Search for the cell housing the specified text and yield its [x, y] center coordinate. 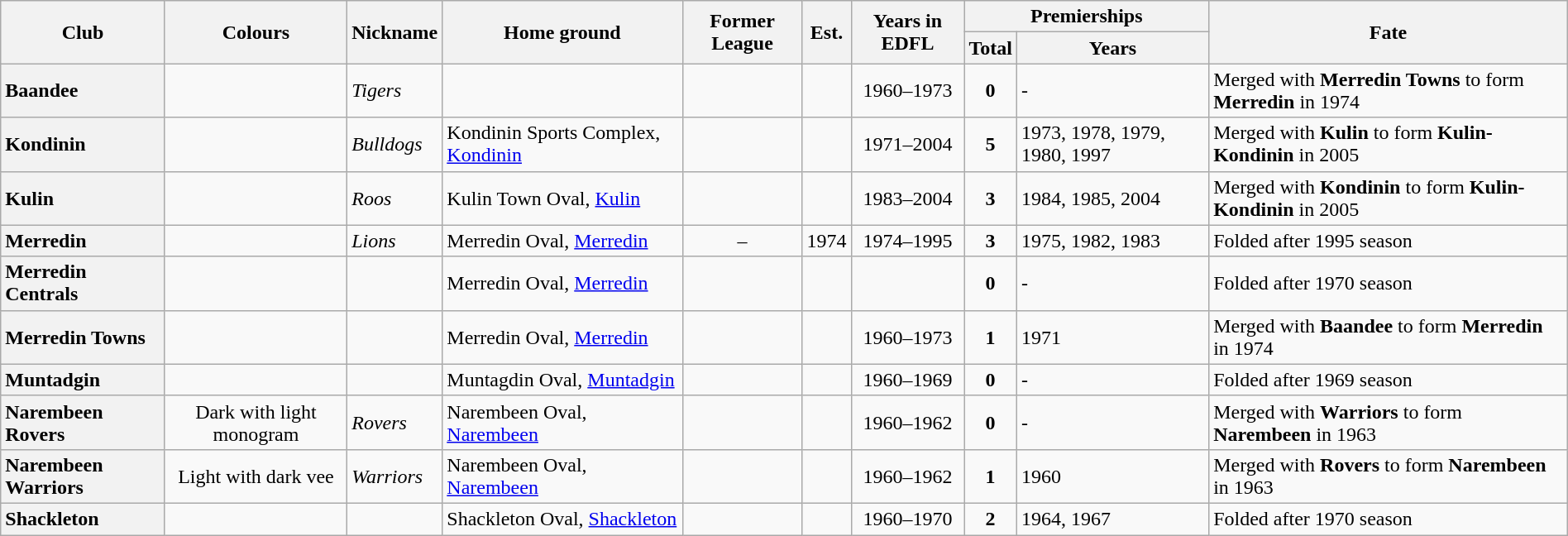
Bulldogs [395, 144]
Muntadgin [83, 380]
– [743, 241]
Merredin [83, 241]
Shackleton [83, 519]
1960–1969 [908, 380]
Merged with Rovers to form Narembeen in 1963 [1389, 476]
1960 [1112, 476]
1984, 1985, 2004 [1112, 199]
Merged with Warriors to form Narembeen in 1963 [1389, 422]
Kondinin Sports Complex, Kondinin [562, 144]
Total [991, 48]
Warriors [395, 476]
Premierships [1087, 17]
Narembeen Rovers [83, 422]
Fate [1389, 32]
1975, 1982, 1983 [1112, 241]
1960–1970 [908, 519]
5 [991, 144]
Merged with Kondinin to form Kulin-Kondinin in 2005 [1389, 199]
Merredin Towns [83, 337]
1973, 1978, 1979, 1980, 1997 [1112, 144]
Former League [743, 32]
2 [991, 519]
Kondinin [83, 144]
Folded after 1995 season [1389, 241]
1974–1995 [908, 241]
Merged with Kulin to form Kulin-Kondinin in 2005 [1389, 144]
Merged with Baandee to form Merredin in 1974 [1389, 337]
Club [83, 32]
Nickname [395, 32]
Baandee [83, 91]
Merredin Centrals [83, 283]
Kulin [83, 199]
Home ground [562, 32]
Colours [256, 32]
1971 [1112, 337]
1964, 1967 [1112, 519]
Folded after 1969 season [1389, 380]
Years [1112, 48]
1983–2004 [908, 199]
Years in EDFL [908, 32]
Tigers [395, 91]
Light with dark vee [256, 476]
Merged with Merredin Towns to form Merredin in 1974 [1389, 91]
Kulin Town Oval, Kulin [562, 199]
Rovers [395, 422]
1974 [827, 241]
Est. [827, 32]
1971–2004 [908, 144]
Muntagdin Oval, Muntadgin [562, 380]
Narembeen Warriors [83, 476]
Lions [395, 241]
Roos [395, 199]
Shackleton Oval, Shackleton [562, 519]
Dark with light monogram [256, 422]
